Provide the [X, Y] coordinate of the cell's center where the given text is located.  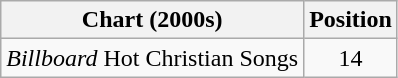
Chart (2000s) [152, 20]
Position [351, 20]
Billboard Hot Christian Songs [152, 58]
14 [351, 58]
